Scan for the cell matching the given text and deliver its [x, y] coordinate at center. 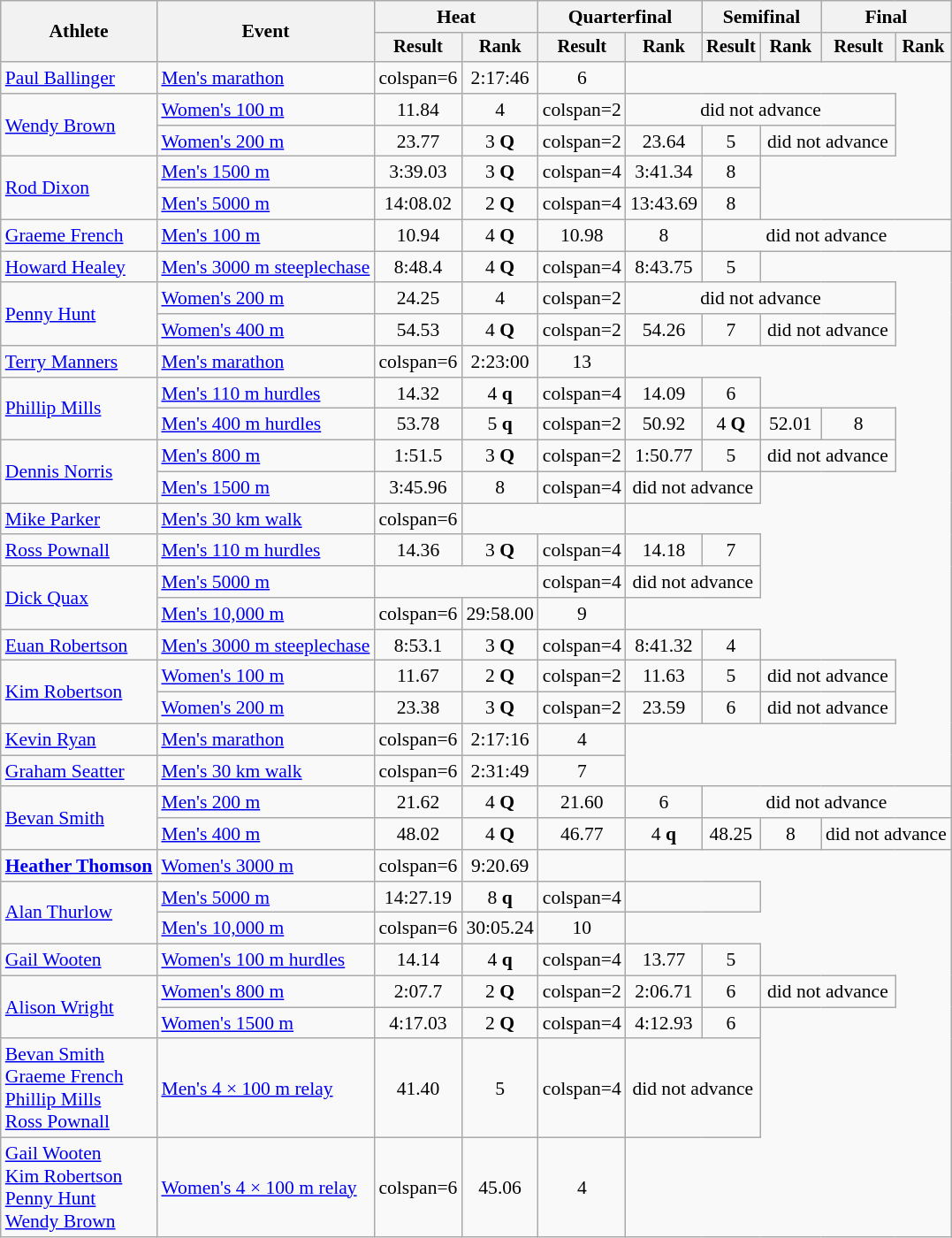
Men's 400 m hurdles [265, 424]
23.77 [417, 141]
9 [582, 614]
Kim Robertson [80, 692]
2:07.7 [417, 992]
53.78 [417, 424]
11.84 [417, 110]
Women's 1500 m [265, 1023]
21.62 [417, 803]
41.40 [417, 1089]
13 [582, 362]
45.06 [499, 1188]
23.59 [664, 708]
21.60 [582, 803]
Heat [456, 17]
Dick Quax [80, 598]
Alan Thurlow [80, 913]
Graham Seatter [80, 771]
3:39.03 [417, 172]
46.77 [582, 834]
Ross Pownall [80, 551]
Penny Hunt [80, 315]
2:17:16 [499, 740]
Men's 100 m [265, 236]
Paul Ballinger [80, 78]
Men's 800 m [265, 456]
Men's 200 m [265, 803]
10.98 [582, 236]
1:50.77 [664, 456]
Gail WootenKim RobertsonPenny HuntWendy Brown [80, 1188]
Gail Wooten [80, 960]
Bevan Smith [80, 819]
Quarterfinal [621, 17]
Euan Robertson [80, 646]
Graeme French [80, 236]
3:41.34 [664, 172]
Kevin Ryan [80, 740]
Dennis Norris [80, 472]
14.36 [417, 551]
14:27.19 [417, 898]
Men's 400 m [265, 834]
8 q [499, 898]
48.25 [731, 834]
13.77 [664, 960]
54.53 [417, 330]
13:43.69 [664, 204]
14.32 [417, 394]
Men's 4 × 100 m relay [265, 1089]
24.25 [417, 299]
48.02 [417, 834]
5 q [499, 424]
23.64 [664, 141]
Women's 800 m [265, 992]
8:41.32 [664, 646]
54.26 [664, 330]
14.18 [664, 551]
2:17:46 [499, 78]
4:12.93 [664, 1023]
3:45.96 [417, 488]
14.09 [664, 394]
2:31:49 [499, 771]
Women's 400 m [265, 330]
Women's 3000 m [265, 866]
11.63 [664, 676]
8:43.75 [664, 267]
10 [582, 928]
Wendy Brown [80, 126]
Heather Thomson [80, 866]
Alison Wright [80, 1008]
Phillip Mills [80, 409]
Women's 100 m hurdles [265, 960]
1:51.5 [417, 456]
11.67 [417, 676]
50.92 [664, 424]
Event [265, 32]
9:20.69 [499, 866]
Bevan SmithGraeme FrenchPhillip MillsRoss Pownall [80, 1089]
29:58.00 [499, 614]
Mike Parker [80, 519]
Terry Manners [80, 362]
8:48.4 [417, 267]
2:23:00 [499, 362]
Semifinal [762, 17]
52.01 [790, 424]
Howard Healey [80, 267]
8:53.1 [417, 646]
Athlete [80, 32]
Women's 4 × 100 m relay [265, 1188]
30:05.24 [499, 928]
14:08.02 [417, 204]
Final [886, 17]
Rod Dixon [80, 187]
23.38 [417, 708]
2:06.71 [664, 992]
4:17.03 [417, 1023]
10.94 [417, 236]
14.14 [417, 960]
